Return the [X, Y] coordinate for the center point of the cell that contains the specified text.  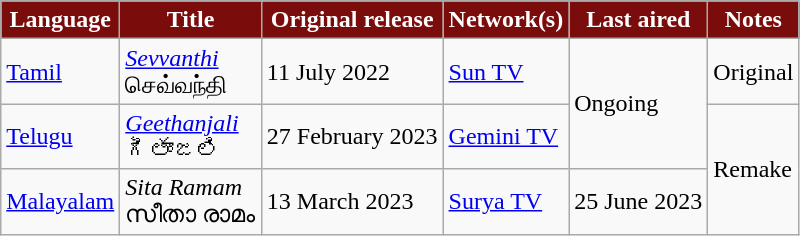
11 July 2022 [352, 72]
Last aired [638, 20]
Notes [754, 20]
Malayalam [60, 202]
Telugu [60, 136]
Sita Ramam സീതാ രാമം [191, 202]
25 June 2023 [638, 202]
Surya TV [506, 202]
Sun TV [506, 72]
Sevvanthi செவ்வந்தி [191, 72]
27 February 2023 [352, 136]
Title [191, 20]
Original release [352, 20]
Geethanjali గీతాంజలి [191, 136]
Language [60, 20]
Gemini TV [506, 136]
Ongoing [638, 104]
Original [754, 72]
13 March 2023 [352, 202]
Tamil [60, 72]
Remake [754, 169]
Network(s) [506, 20]
